Return the [x, y] coordinate for the center point of the cell that contains the specified text.  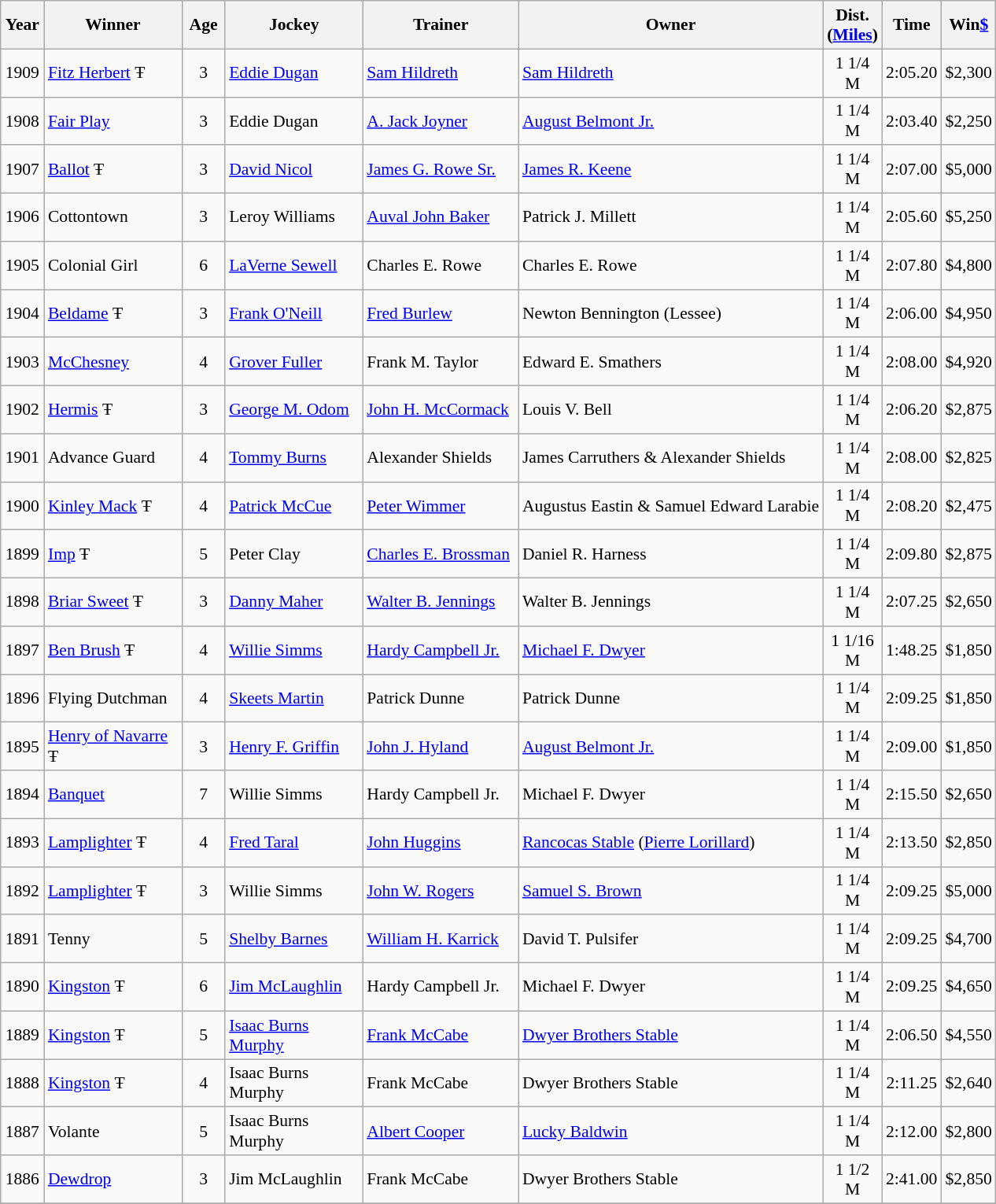
1887 [22, 1132]
1896 [22, 699]
$2,250 [968, 121]
Peter Clay [294, 554]
2:06.20 [911, 409]
2:07.25 [911, 603]
2:03.40 [911, 121]
Tenny [113, 940]
Imp Ŧ [113, 554]
Charles E. Brossman [441, 554]
Colonial Girl [113, 266]
Daniel R. Harness [670, 554]
$2,825 [968, 458]
2:06.50 [911, 1036]
2:08.20 [911, 505]
Patrick McCue [294, 505]
James Carruthers & Alexander Shields [670, 458]
John H. McCormack [441, 409]
1886 [22, 1179]
$4,800 [968, 266]
1 1/2 M [853, 1179]
McChesney [113, 362]
1905 [22, 266]
1903 [22, 362]
1895 [22, 746]
James R. Keene [670, 170]
1897 [22, 650]
1907 [22, 170]
$2,640 [968, 1083]
Fred Burlew [441, 313]
1889 [22, 1036]
John J. Hyland [441, 746]
2:05.60 [911, 217]
John W. Rogers [441, 891]
Peter Wimmer [441, 505]
1892 [22, 891]
Tommy Burns [294, 458]
1904 [22, 313]
Augustus Eastin & Samuel Edward Larabie [670, 505]
Fred Taral [294, 842]
$4,950 [968, 313]
David Nicol [294, 170]
1902 [22, 409]
Year [22, 25]
Age [203, 25]
Flying Dutchman [113, 699]
William H. Karrick [441, 940]
Kinley Mack Ŧ [113, 505]
Winner [113, 25]
Fitz Herbert Ŧ [113, 72]
7 [203, 795]
$4,920 [968, 362]
Beldame Ŧ [113, 313]
Cottontown [113, 217]
1906 [22, 217]
Volante [113, 1132]
2:12.00 [911, 1132]
Advance Guard [113, 458]
Samuel S. Brown [670, 891]
Edward E. Smathers [670, 362]
$2,800 [968, 1132]
Jockey [294, 25]
1891 [22, 940]
1901 [22, 458]
Newton Bennington (Lessee) [670, 313]
Fair Play [113, 121]
$4,550 [968, 1036]
Briar Sweet Ŧ [113, 603]
2:09.80 [911, 554]
2:07.80 [911, 266]
2:07.00 [911, 170]
2:15.50 [911, 795]
2:13.50 [911, 842]
2:11.25 [911, 1083]
Henry F. Griffin [294, 746]
$4,700 [968, 940]
David T. Pulsifer [670, 940]
1 1/16 M [853, 650]
2:06.00 [911, 313]
Lucky Baldwin [670, 1132]
George M. Odom [294, 409]
2:05.20 [911, 72]
Henry of Navarre Ŧ [113, 746]
Alexander Shields [441, 458]
$2,475 [968, 505]
$4,650 [968, 987]
Time [911, 25]
Trainer [441, 25]
Banquet [113, 795]
1890 [22, 987]
1908 [22, 121]
James G. Rowe Sr. [441, 170]
2:41.00 [911, 1179]
Ballot Ŧ [113, 170]
Dewdrop [113, 1179]
Frank M. Taylor [441, 362]
1:48.25 [911, 650]
Auval John Baker [441, 217]
Grover Fuller [294, 362]
Win$ [968, 25]
$2,300 [968, 72]
Frank O'Neill [294, 313]
2:09.00 [911, 746]
1888 [22, 1083]
1899 [22, 554]
John Huggins [441, 842]
Owner [670, 25]
Rancocas Stable (Pierre Lorillard) [670, 842]
1894 [22, 795]
Hermis Ŧ [113, 409]
1909 [22, 72]
Ben Brush Ŧ [113, 650]
Skeets Martin [294, 699]
Albert Cooper [441, 1132]
1900 [22, 505]
Leroy Williams [294, 217]
Danny Maher [294, 603]
Louis V. Bell [670, 409]
Dist. (Miles) [853, 25]
Patrick J. Millett [670, 217]
A. Jack Joyner [441, 121]
$5,250 [968, 217]
1893 [22, 842]
Shelby Barnes [294, 940]
LaVerne Sewell [294, 266]
1898 [22, 603]
